Return [X, Y] of the center of cell containing provided text 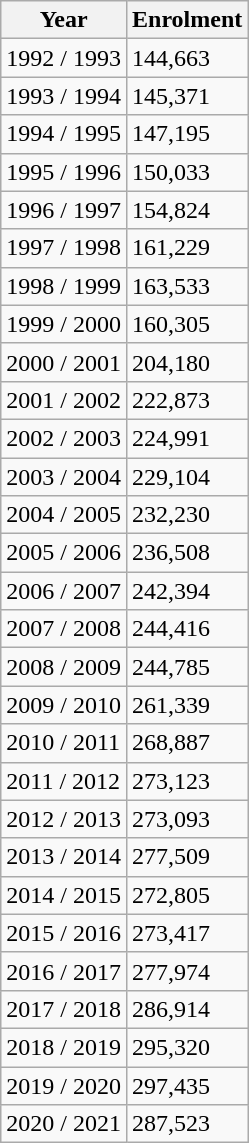
2000 / 2001 [64, 362]
242,394 [186, 591]
268,887 [186, 743]
Enrolment [186, 20]
2015 / 2016 [64, 933]
2006 / 2007 [64, 591]
277,509 [186, 857]
1996 / 1997 [64, 210]
1999 / 2000 [64, 324]
2009 / 2010 [64, 705]
2019 / 2020 [64, 1085]
273,093 [186, 819]
244,785 [186, 667]
163,533 [186, 286]
222,873 [186, 400]
2017 / 2018 [64, 1009]
2012 / 2013 [64, 819]
273,123 [186, 781]
229,104 [186, 477]
2001 / 2002 [64, 400]
160,305 [186, 324]
261,339 [186, 705]
244,416 [186, 629]
297,435 [186, 1085]
Year [64, 20]
232,230 [186, 515]
273,417 [186, 933]
150,033 [186, 172]
295,320 [186, 1047]
154,824 [186, 210]
277,974 [186, 971]
236,508 [186, 553]
2011 / 2012 [64, 781]
287,523 [186, 1124]
2013 / 2014 [64, 857]
2010 / 2011 [64, 743]
161,229 [186, 248]
1995 / 1996 [64, 172]
2014 / 2015 [64, 895]
1998 / 1999 [64, 286]
147,195 [186, 134]
2002 / 2003 [64, 438]
2018 / 2019 [64, 1047]
204,180 [186, 362]
2005 / 2006 [64, 553]
2004 / 2005 [64, 515]
2007 / 2008 [64, 629]
145,371 [186, 96]
1993 / 1994 [64, 96]
272,805 [186, 895]
1997 / 1998 [64, 248]
1994 / 1995 [64, 134]
2016 / 2017 [64, 971]
1992 / 1993 [64, 58]
144,663 [186, 58]
2020 / 2021 [64, 1124]
286,914 [186, 1009]
224,991 [186, 438]
2008 / 2009 [64, 667]
2003 / 2004 [64, 477]
